Capture the cell that displays the provided text and extract its [X, Y] central coordinate. 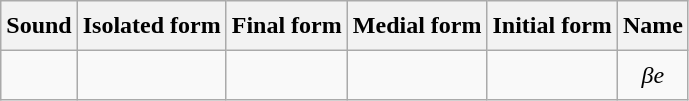
Final form [286, 26]
Initial form [552, 26]
βe [652, 74]
Sound [39, 26]
Medial form [417, 26]
Name [652, 26]
Isolated form [152, 26]
